Return [X, Y] of the center of cell containing provided text 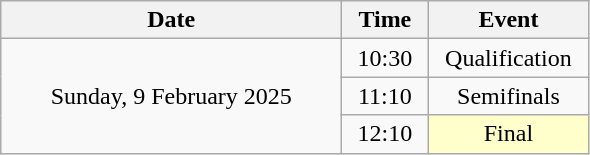
12:10 [385, 134]
Qualification [508, 58]
Date [172, 20]
Semifinals [508, 96]
10:30 [385, 58]
Sunday, 9 February 2025 [172, 96]
Final [508, 134]
Event [508, 20]
11:10 [385, 96]
Time [385, 20]
